Detect which cell encompasses the target text, then output its [X, Y] center coordinate. 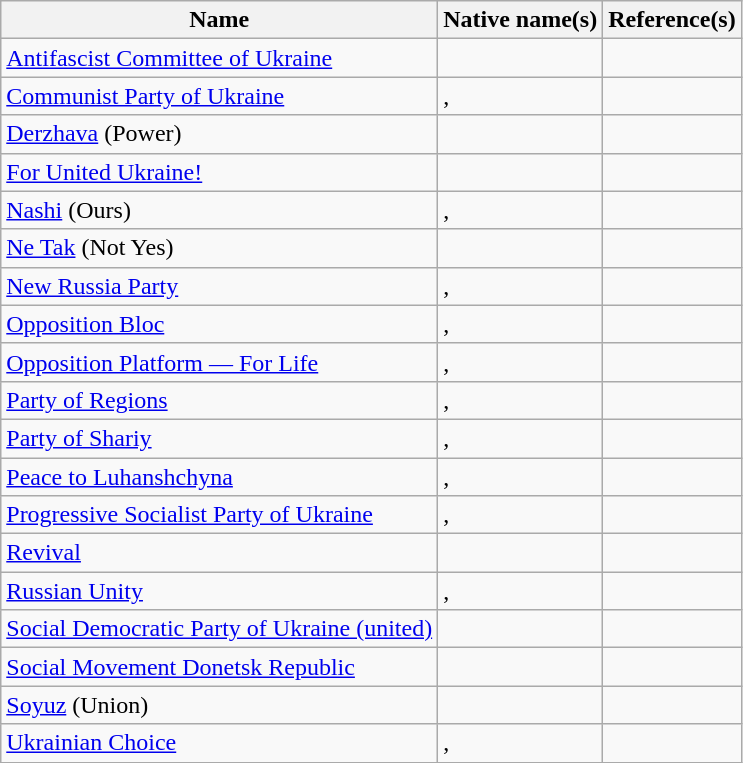
Nashi (Ours) [220, 210]
Native name(s) [520, 20]
Social Democratic Party of Ukraine (united) [220, 629]
Progressive Socialist Party of Ukraine [220, 515]
Peace to Luhanshchyna [220, 477]
Party of Regions [220, 400]
Party of Shariy [220, 438]
Reference(s) [672, 20]
Opposition Platform — For Life [220, 362]
Communist Party of Ukraine [220, 96]
Social Movement Donetsk Republic [220, 667]
Ukrainian Choice [220, 743]
For United Ukraine! [220, 172]
Revival [220, 553]
Name [220, 20]
Russian Unity [220, 591]
Ne Tak (Not Yes) [220, 248]
Antifascist Committee of Ukraine [220, 58]
Opposition Bloc [220, 324]
Soyuz (Union) [220, 705]
New Russia Party [220, 286]
Derzhava (Power) [220, 134]
